From the cell containing the given text, extract its center point as [x, y] coordinate. 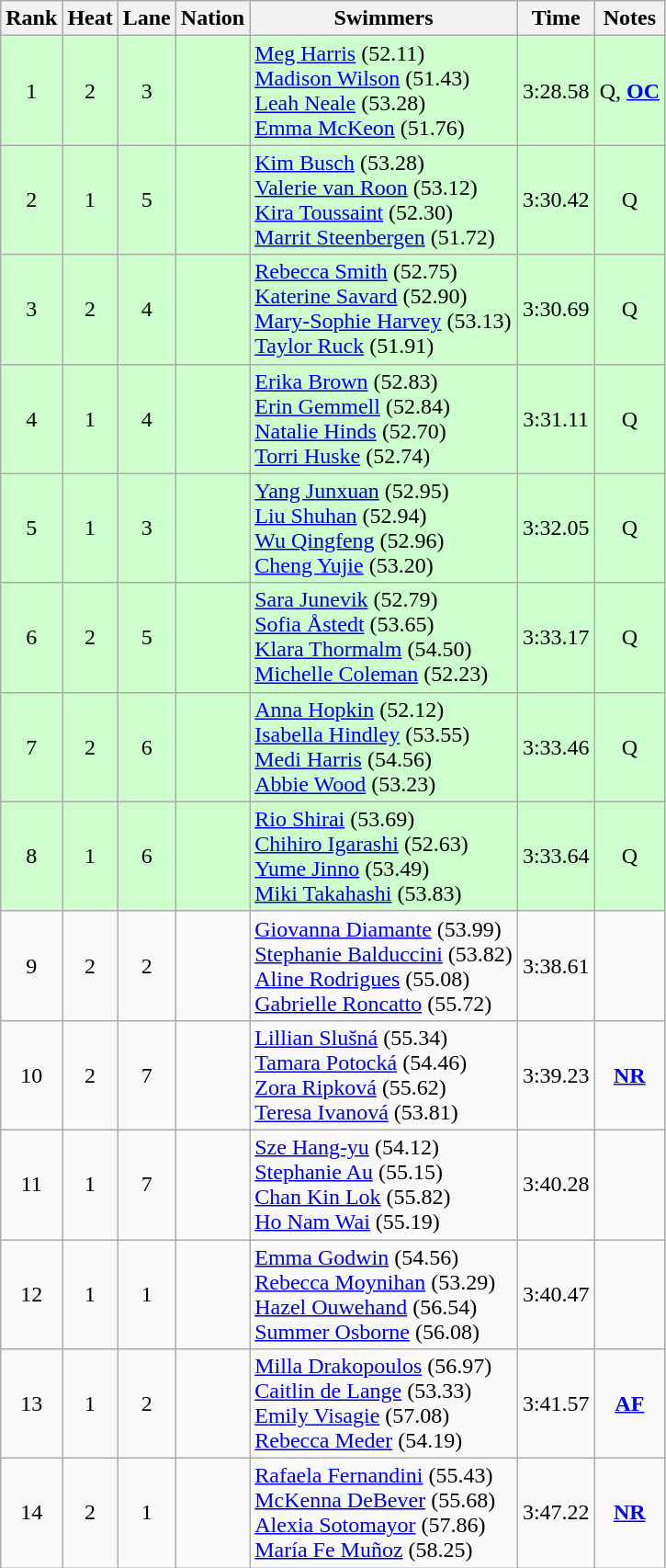
3:40.28 [556, 1184]
Rebecca Smith (52.75)Katerine Savard (52.90)Mary-Sophie Harvey (53.13)Taylor Ruck (51.91) [384, 309]
Q, OC [629, 90]
AF [629, 1404]
3:30.69 [556, 309]
Kim Busch (53.28)Valerie van Roon (53.12)Kira Toussaint (52.30)Marrit Steenbergen (51.72) [384, 200]
Meg Harris (52.11)Madison Wilson (51.43)Leah Neale (53.28)Emma McKeon (51.76) [384, 90]
3:38.61 [556, 965]
Swimmers [384, 18]
3:40.47 [556, 1294]
Lillian Slušná (55.34)Tamara Potocká (54.46)Zora Ripková (55.62)Teresa Ivanová (53.81) [384, 1075]
Sara Junevik (52.79)Sofia Åstedt (53.65)Klara Thormalm (54.50)Michelle Coleman (52.23) [384, 638]
Notes [629, 18]
Heat [90, 18]
Rank [31, 18]
Nation [212, 18]
3:33.17 [556, 638]
3:30.42 [556, 200]
Sze Hang-yu (54.12)Stephanie Au (55.15)Chan Kin Lok (55.82)Ho Nam Wai (55.19) [384, 1184]
Milla Drakopoulos (56.97)Caitlin de Lange (53.33)Emily Visagie (57.08)Rebecca Meder (54.19) [384, 1404]
Giovanna Diamante (53.99)Stephanie Balduccini (53.82)Aline Rodrigues (55.08)Gabrielle Roncatto (55.72) [384, 965]
9 [31, 965]
Time [556, 18]
3:41.57 [556, 1404]
8 [31, 857]
Emma Godwin (54.56)Rebecca Moynihan (53.29)Hazel Ouwehand (56.54)Summer Osborne (56.08) [384, 1294]
11 [31, 1184]
Lane [147, 18]
Rafaela Fernandini (55.43)McKenna DeBever (55.68)Alexia Sotomayor (57.86)María Fe Muñoz (58.25) [384, 1513]
Anna Hopkin (52.12)Isabella Hindley (53.55)Medi Harris (54.56)Abbie Wood (53.23) [384, 746]
3:47.22 [556, 1513]
14 [31, 1513]
10 [31, 1075]
Yang Junxuan (52.95)Liu Shuhan (52.94)Wu Qingfeng (52.96)Cheng Yujie (53.20) [384, 528]
3:32.05 [556, 528]
3:31.11 [556, 419]
Rio Shirai (53.69)Chihiro Igarashi (52.63)Yume Jinno (53.49)Miki Takahashi (53.83) [384, 857]
13 [31, 1404]
3:39.23 [556, 1075]
3:28.58 [556, 90]
Erika Brown (52.83)Erin Gemmell (52.84)Natalie Hinds (52.70)Torri Huske (52.74) [384, 419]
12 [31, 1294]
3:33.46 [556, 746]
3:33.64 [556, 857]
